Capture the cell that displays the provided text and extract its [X, Y] central coordinate. 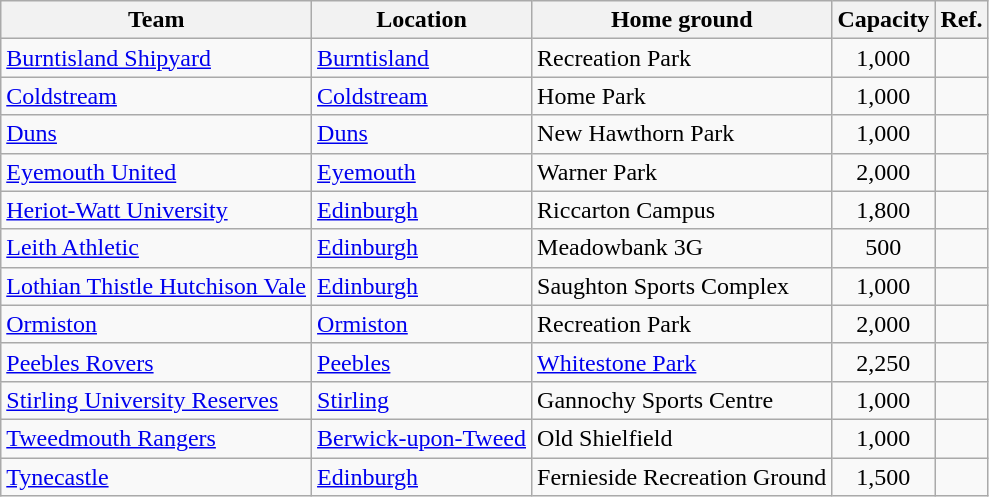
Home Park [682, 96]
Tynecastle [156, 477]
Peebles [422, 362]
Whitestone Park [682, 362]
Lothian Thistle Hutchison Vale [156, 286]
Leith Athletic [156, 248]
Home ground [682, 20]
Stirling [422, 400]
Peebles Rovers [156, 362]
Old Shielfield [682, 438]
Eyemouth United [156, 172]
Stirling University Reserves [156, 400]
Warner Park [682, 172]
New Hawthorn Park [682, 134]
Tweedmouth Rangers [156, 438]
1,500 [884, 477]
Location [422, 20]
Burntisland Shipyard [156, 58]
1,800 [884, 210]
500 [884, 248]
Ref. [962, 20]
Saughton Sports Complex [682, 286]
Fernieside Recreation Ground [682, 477]
Eyemouth [422, 172]
Capacity [884, 20]
2,250 [884, 362]
Burntisland [422, 58]
Gannochy Sports Centre [682, 400]
Heriot-Watt University [156, 210]
Meadowbank 3G [682, 248]
Team [156, 20]
Berwick-upon-Tweed [422, 438]
Riccarton Campus [682, 210]
